Provide the (x, y) coordinate of the cell's center where the given text is located.  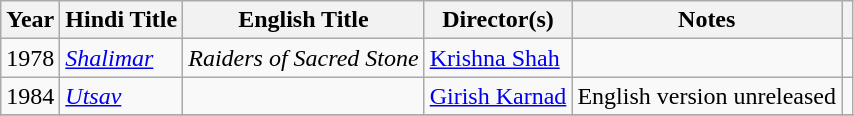
1978 (30, 58)
Year (30, 20)
1984 (30, 96)
Utsav (122, 96)
Girish Karnad (498, 96)
Krishna Shah (498, 58)
English version unreleased (707, 96)
Raiders of Sacred Stone (304, 58)
Hindi Title (122, 20)
Director(s) (498, 20)
Shalimar (122, 58)
English Title (304, 20)
Notes (707, 20)
